Provide the (X, Y) coordinate of the cell's center where the given text is located.  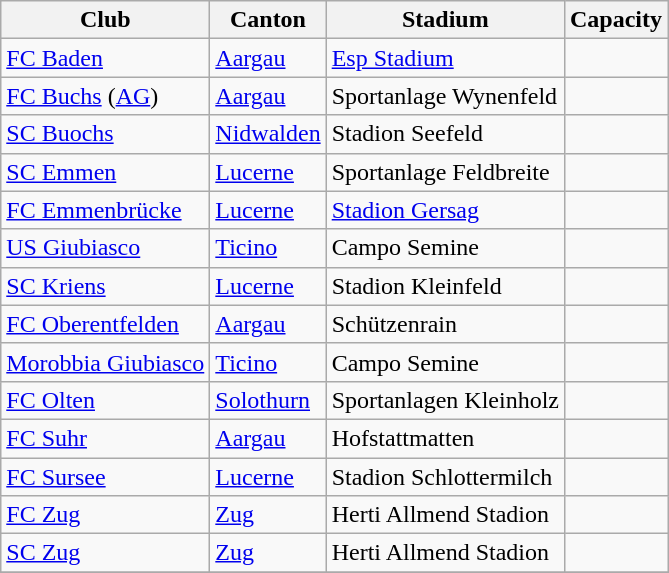
FC Baden (106, 58)
SC Kriens (106, 286)
FC Zug (106, 515)
Sportanlage Feldbreite (445, 172)
Stadion Schlottermilch (445, 477)
Sportanlage Wynenfeld (445, 96)
Esp Stadium (445, 58)
Hofstattmatten (445, 438)
SC Buochs (106, 134)
Stadion Seefeld (445, 134)
Capacity (616, 20)
Solothurn (268, 400)
Morobbia Giubiasco (106, 362)
SC Emmen (106, 172)
US Giubiasco (106, 248)
SC Zug (106, 553)
FC Emmenbrücke (106, 210)
FC Oberentfelden (106, 324)
FC Olten (106, 400)
FC Sursee (106, 477)
Club (106, 20)
Schützenrain (445, 324)
Stadion Gersag (445, 210)
FC Suhr (106, 438)
Stadium (445, 20)
Stadion Kleinfeld (445, 286)
Nidwalden (268, 134)
Canton (268, 20)
Sportanlagen Kleinholz (445, 400)
FC Buchs (AG) (106, 96)
